Extract the (X, Y) coordinate from the center of the cell holding the provided text.  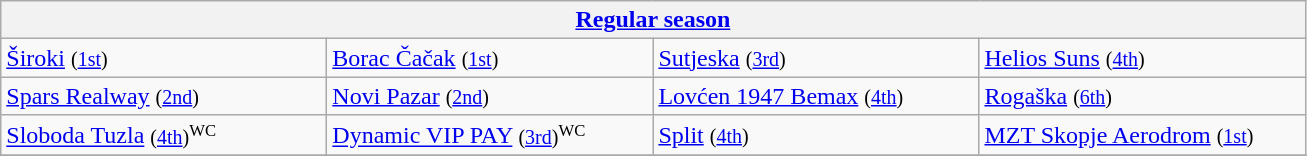
Dynamic VIP PAY (3rd)WC (490, 135)
Sloboda Tuzla (4th)WC (164, 135)
Regular season (653, 20)
Novi Pazar (2nd) (490, 96)
Rogaška (6th) (1142, 96)
Helios Suns (4th) (1142, 58)
Borac Čačak (1st) (490, 58)
Spars Realway (2nd) (164, 96)
Sutjeska (3rd) (816, 58)
Široki (1st) (164, 58)
MZT Skopje Aerodrom (1st) (1142, 135)
Split (4th) (816, 135)
Lovćen 1947 Bemax (4th) (816, 96)
